From the cell containing the given text, extract its center point as (X, Y) coordinate. 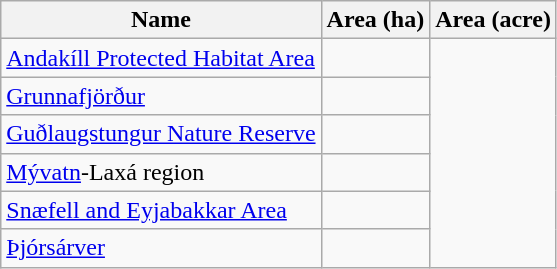
Mývatn-Laxá region (161, 172)
Name (161, 20)
Snæfell and Eyjabakkar Area (161, 210)
Guðlaugstungur Nature Reserve (161, 134)
Þjórsárver (161, 248)
Area (ha) (376, 20)
Andakíll Protected Habitat Area (161, 58)
Grunnafjörður (161, 96)
Area (acre) (494, 20)
